Search for the cell housing the specified text and yield its [X, Y] center coordinate. 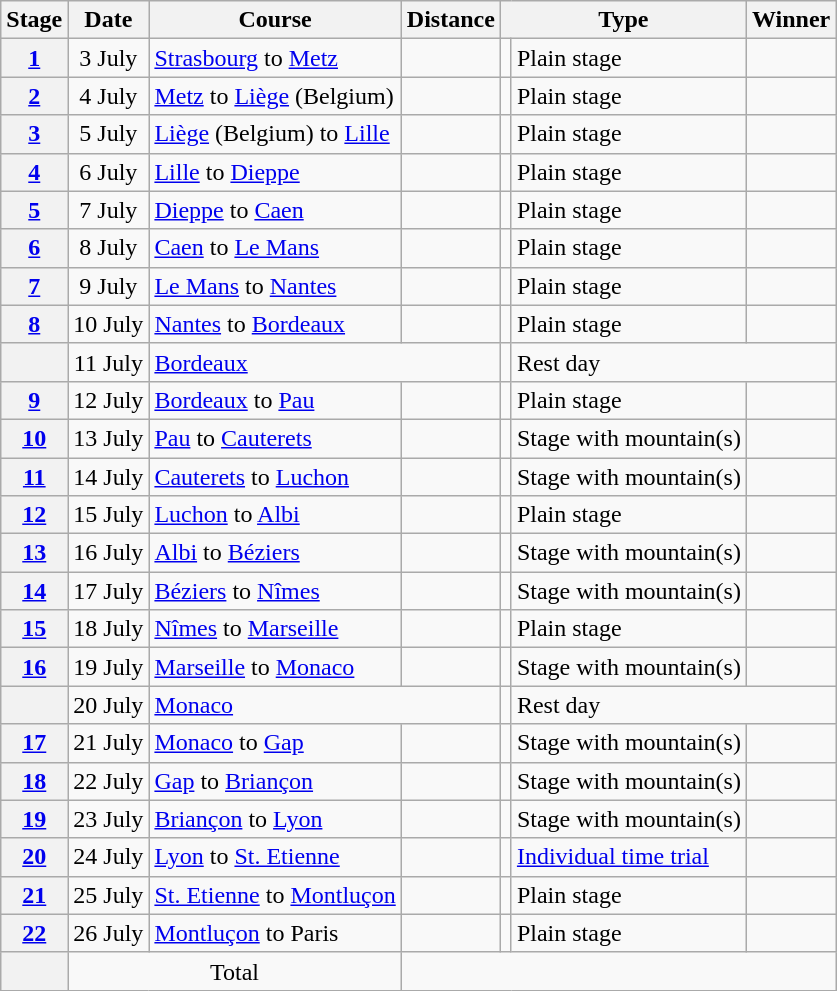
Stage [34, 20]
12 July [108, 400]
6 July [108, 172]
16 July [108, 553]
Nîmes to Marseille [275, 629]
Pau to Cauterets [275, 438]
14 July [108, 477]
Lyon to St. Etienne [275, 857]
19 [34, 819]
11 July [108, 362]
Type [623, 20]
22 [34, 933]
Albi to Béziers [275, 553]
4 July [108, 96]
Marseille to Monaco [275, 667]
Luchon to Albi [275, 515]
St. Etienne to Montluçon [275, 895]
4 [34, 172]
2 [34, 96]
5 [34, 210]
Béziers to Nîmes [275, 591]
Metz to Liège (Belgium) [275, 96]
Bordeaux [324, 362]
Individual time trial [628, 857]
Course [275, 20]
18 [34, 781]
11 [34, 477]
10 July [108, 324]
Lille to Dieppe [275, 172]
25 July [108, 895]
12 [34, 515]
5 July [108, 134]
Bordeaux to Pau [275, 400]
10 [34, 438]
Monaco to Gap [275, 743]
Dieppe to Caen [275, 210]
19 July [108, 667]
20 July [108, 705]
9 [34, 400]
Distance [450, 20]
22 July [108, 781]
6 [34, 248]
Liège (Belgium) to Lille [275, 134]
23 July [108, 819]
15 July [108, 515]
20 [34, 857]
7 [34, 286]
Le Mans to Nantes [275, 286]
21 [34, 895]
3 [34, 134]
Gap to Briançon [275, 781]
18 July [108, 629]
9 July [108, 286]
Date [108, 20]
8 [34, 324]
16 [34, 667]
13 July [108, 438]
Briançon to Lyon [275, 819]
14 [34, 591]
Montluçon to Paris [275, 933]
1 [34, 58]
8 July [108, 248]
Strasbourg to Metz [275, 58]
17 [34, 743]
13 [34, 553]
Winner [790, 20]
Monaco [324, 705]
17 July [108, 591]
26 July [108, 933]
Nantes to Bordeaux [275, 324]
3 July [108, 58]
24 July [108, 857]
7 July [108, 210]
15 [34, 629]
21 July [108, 743]
Cauterets to Luchon [275, 477]
Total [234, 971]
Caen to Le Mans [275, 248]
